Pinpoint the cell where the given text exists, returning its [X, Y] midpoint coordinate. 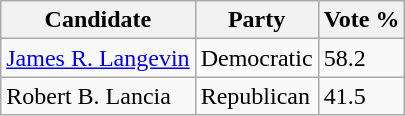
58.2 [362, 58]
James R. Langevin [98, 58]
Republican [256, 96]
41.5 [362, 96]
Candidate [98, 20]
Democratic [256, 58]
Vote % [362, 20]
Robert B. Lancia [98, 96]
Party [256, 20]
